Return the [X, Y] coordinate for the center point of the cell that contains the specified text.  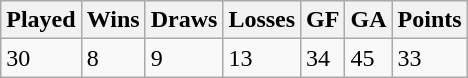
Losses [262, 20]
13 [262, 58]
34 [323, 58]
30 [41, 58]
GF [323, 20]
Played [41, 20]
Points [430, 20]
45 [368, 58]
33 [430, 58]
8 [113, 58]
GA [368, 20]
9 [184, 58]
Draws [184, 20]
Wins [113, 20]
